Pinpoint the cell where the given text exists, returning its [X, Y] midpoint coordinate. 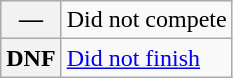
Did not finish [146, 58]
DNF [31, 58]
— [31, 20]
Did not compete [146, 20]
